Scan for the cell matching the given text and deliver its [X, Y] coordinate at center. 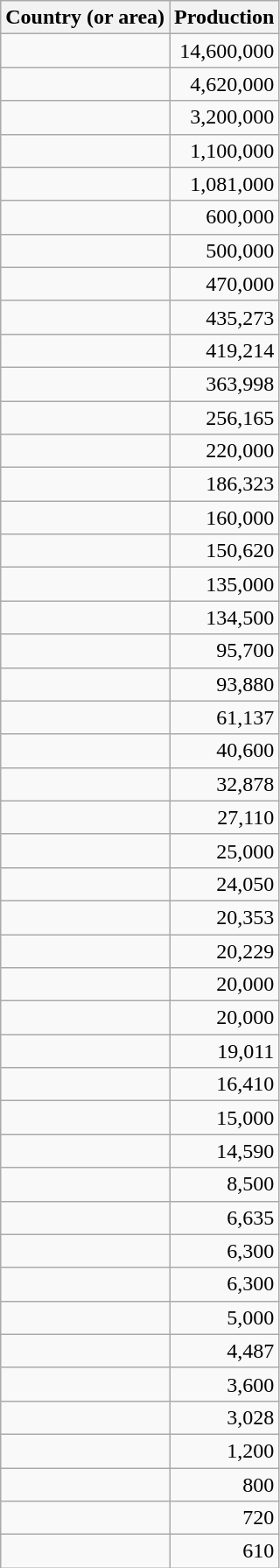
8,500 [224, 1184]
Country (or area) [86, 18]
27,110 [224, 817]
14,600,000 [224, 51]
363,998 [224, 384]
1,200 [224, 1451]
6,635 [224, 1218]
470,000 [224, 284]
20,229 [224, 950]
256,165 [224, 418]
419,214 [224, 350]
220,000 [224, 451]
14,590 [224, 1151]
20,353 [224, 917]
19,011 [224, 1051]
135,000 [224, 584]
15,000 [224, 1118]
16,410 [224, 1084]
Production [224, 18]
134,500 [224, 618]
150,620 [224, 551]
800 [224, 1485]
40,600 [224, 751]
4,620,000 [224, 84]
24,050 [224, 884]
610 [224, 1551]
25,000 [224, 851]
720 [224, 1518]
5,000 [224, 1317]
500,000 [224, 251]
1,081,000 [224, 184]
95,700 [224, 651]
4,487 [224, 1351]
3,200,000 [224, 117]
186,323 [224, 484]
435,273 [224, 317]
3,600 [224, 1384]
61,137 [224, 717]
160,000 [224, 518]
93,880 [224, 684]
32,878 [224, 784]
600,000 [224, 217]
1,100,000 [224, 151]
3,028 [224, 1417]
